From the cell containing the given text, extract its center point as (x, y) coordinate. 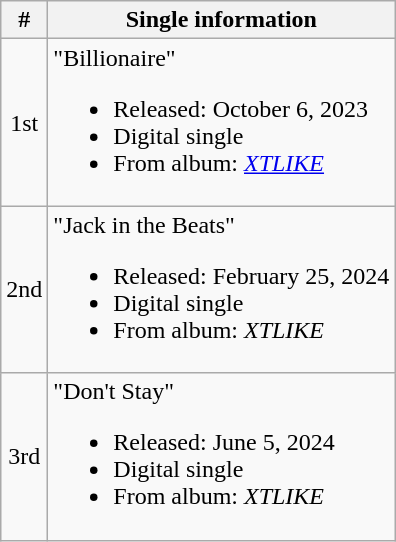
Single information (222, 20)
"Billionaire"Released: October 6, 2023Digital singleFrom album: XTLIKE (222, 122)
3rd (24, 456)
1st (24, 122)
# (24, 20)
"Don't Stay"Released: June 5, 2024Digital singleFrom album: XTLIKE (222, 456)
2nd (24, 290)
"Jack in the Beats"Released: February 25, 2024Digital singleFrom album: XTLIKE (222, 290)
